Determine the (x, y) coordinate at the center of the cell enclosing the given text.  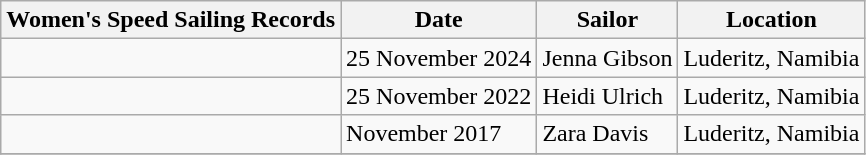
Heidi Ulrich (608, 96)
25 November 2024 (439, 58)
Date (439, 20)
Location (772, 20)
Jenna Gibson (608, 58)
November 2017 (439, 134)
Sailor (608, 20)
25 November 2022 (439, 96)
Zara Davis (608, 134)
Women's Speed Sailing Records (171, 20)
